Capture the cell that displays the provided text and extract its [X, Y] central coordinate. 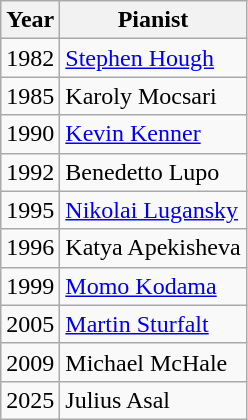
Stephen Hough [153, 58]
1996 [30, 248]
Nikolai Lugansky [153, 210]
Julius Asal [153, 400]
2025 [30, 400]
1985 [30, 96]
1992 [30, 172]
1990 [30, 134]
Katya Apekisheva [153, 248]
2005 [30, 324]
1999 [30, 286]
Michael McHale [153, 362]
Momo Kodama [153, 286]
1982 [30, 58]
Pianist [153, 20]
Benedetto Lupo [153, 172]
Year [30, 20]
Kevin Kenner [153, 134]
1995 [30, 210]
Karoly Mocsari [153, 96]
2009 [30, 362]
Martin Sturfalt [153, 324]
